Capture the cell that displays the provided text and extract its (X, Y) central coordinate. 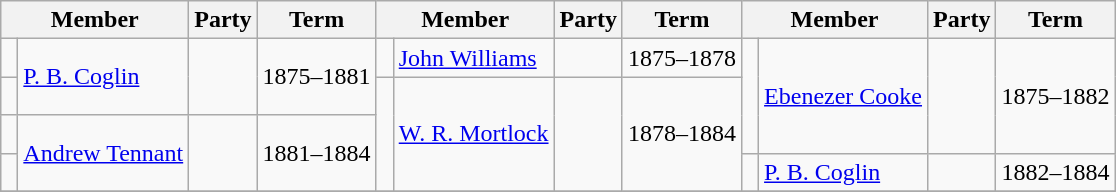
Andrew Tennant (104, 153)
John Williams (474, 58)
1875–1882 (1056, 96)
1881–1884 (316, 153)
1882–1884 (1056, 172)
1878–1884 (682, 134)
Ebenezer Cooke (844, 96)
W. R. Mortlock (474, 134)
1875–1881 (316, 77)
1875–1878 (682, 58)
